Determine the [X, Y] coordinate at the center of the cell enclosing the given text.  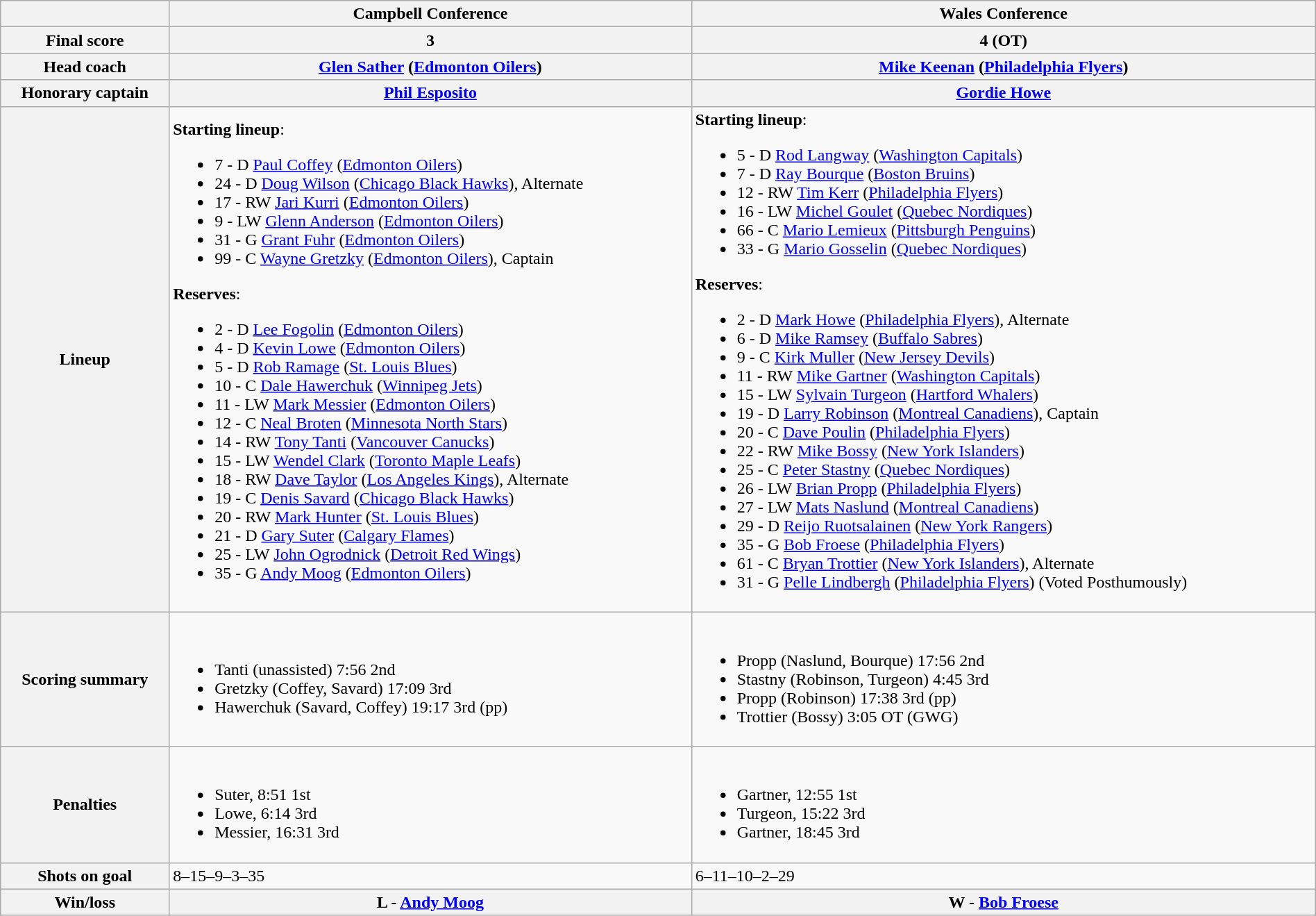
Phil Esposito [430, 93]
W - Bob Froese [1004, 902]
Campbell Conference [430, 14]
3 [430, 40]
Lineup [85, 359]
Scoring summary [85, 679]
L - Andy Moog [430, 902]
Head coach [85, 67]
Penalties [85, 804]
Suter, 8:51 1stLowe, 6:14 3rdMessier, 16:31 3rd [430, 804]
Gartner, 12:55 1stTurgeon, 15:22 3rdGartner, 18:45 3rd [1004, 804]
Honorary captain [85, 93]
4 (OT) [1004, 40]
Glen Sather (Edmonton Oilers) [430, 67]
Wales Conference [1004, 14]
Mike Keenan (Philadelphia Flyers) [1004, 67]
Tanti (unassisted) 7:56 2ndGretzky (Coffey, Savard) 17:09 3rdHawerchuk (Savard, Coffey) 19:17 3rd (pp) [430, 679]
Propp (Naslund, Bourque) 17:56 2ndStastny (Robinson, Turgeon) 4:45 3rdPropp (Robinson) 17:38 3rd (pp)Trottier (Bossy) 3:05 OT (GWG) [1004, 679]
Final score [85, 40]
Win/loss [85, 902]
8–15–9–3–35 [430, 876]
6–11–10–2–29 [1004, 876]
Shots on goal [85, 876]
Gordie Howe [1004, 93]
